Return (x, y) of the center of cell containing provided text 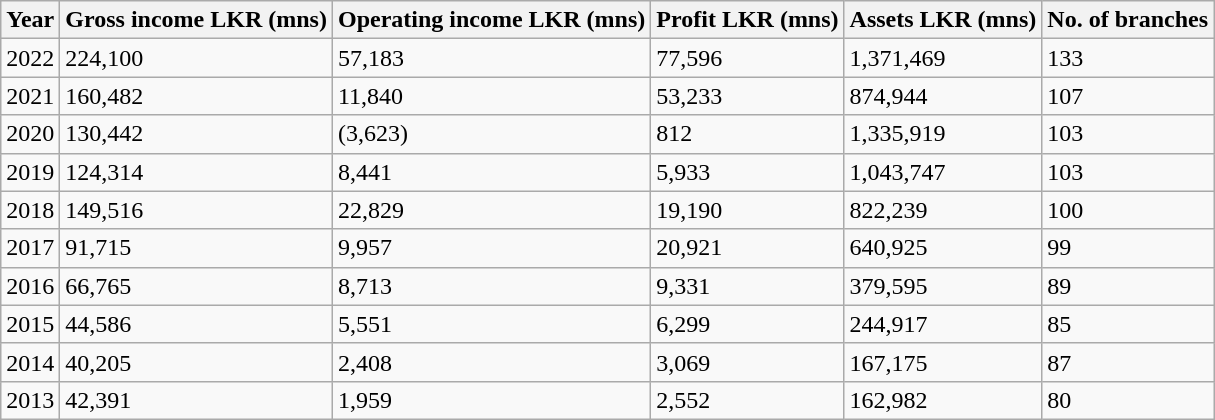
Gross income LKR (mns) (196, 20)
9,957 (491, 248)
5,933 (748, 172)
Operating income LKR (mns) (491, 20)
100 (1128, 210)
99 (1128, 248)
2020 (30, 134)
53,233 (748, 96)
3,069 (748, 362)
244,917 (943, 324)
66,765 (196, 286)
42,391 (196, 400)
2019 (30, 172)
Assets LKR (mns) (943, 20)
8,441 (491, 172)
19,190 (748, 210)
2022 (30, 58)
1,043,747 (943, 172)
107 (1128, 96)
57,183 (491, 58)
2014 (30, 362)
11,840 (491, 96)
9,331 (748, 286)
812 (748, 134)
167,175 (943, 362)
160,482 (196, 96)
20,921 (748, 248)
1,371,469 (943, 58)
87 (1128, 362)
130,442 (196, 134)
91,715 (196, 248)
2,552 (748, 400)
80 (1128, 400)
822,239 (943, 210)
640,925 (943, 248)
8,713 (491, 286)
No. of branches (1128, 20)
2013 (30, 400)
Profit LKR (mns) (748, 20)
2016 (30, 286)
1,335,919 (943, 134)
(3,623) (491, 134)
40,205 (196, 362)
2,408 (491, 362)
379,595 (943, 286)
6,299 (748, 324)
5,551 (491, 324)
2018 (30, 210)
44,586 (196, 324)
2015 (30, 324)
2017 (30, 248)
133 (1128, 58)
Year (30, 20)
89 (1128, 286)
874,944 (943, 96)
77,596 (748, 58)
124,314 (196, 172)
1,959 (491, 400)
22,829 (491, 210)
85 (1128, 324)
149,516 (196, 210)
162,982 (943, 400)
224,100 (196, 58)
2021 (30, 96)
